Return the (X, Y) coordinate for the center point of the cell that contains the specified text.  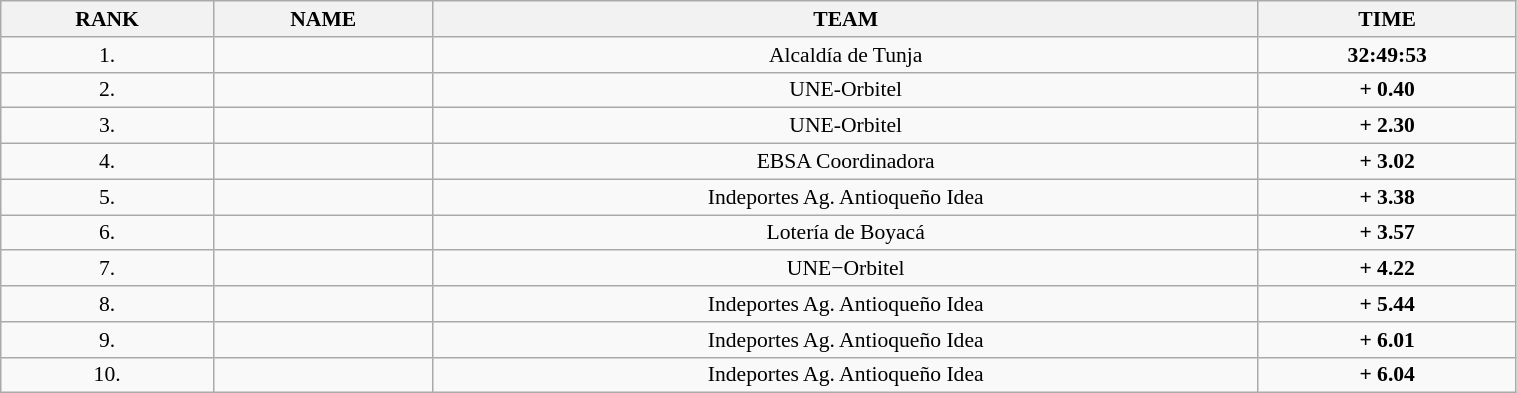
Lotería de Boyacá (846, 233)
TIME (1387, 19)
+ 3.02 (1387, 162)
9. (108, 340)
8. (108, 304)
+ 2.30 (1387, 126)
5. (108, 197)
Alcaldía de Tunja (846, 55)
4. (108, 162)
+ 6.01 (1387, 340)
EBSA Coordinadora (846, 162)
+ 6.04 (1387, 375)
7. (108, 269)
+ 0.40 (1387, 90)
32:49:53 (1387, 55)
10. (108, 375)
2. (108, 90)
+ 4.22 (1387, 269)
+ 5.44 (1387, 304)
RANK (108, 19)
+ 3.57 (1387, 233)
NAME (323, 19)
6. (108, 233)
3. (108, 126)
TEAM (846, 19)
UNE−Orbitel (846, 269)
+ 3.38 (1387, 197)
1. (108, 55)
